Determine the [X, Y] coordinate at the center of the cell enclosing the given text.  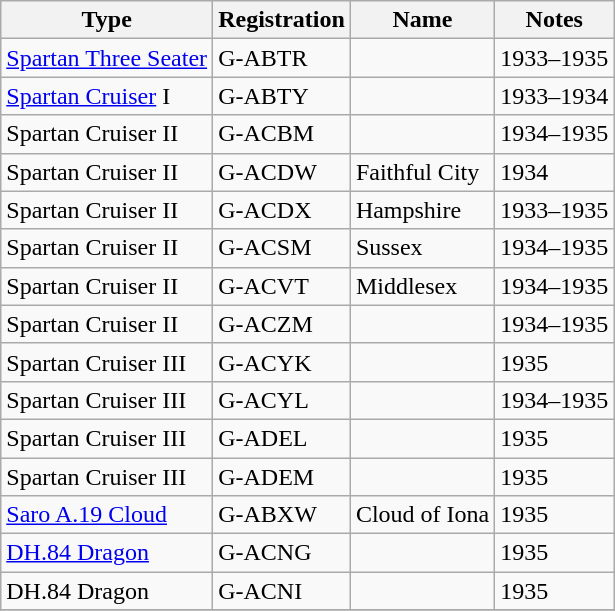
Registration [282, 20]
G-ADEM [282, 477]
Faithful City [422, 172]
Name [422, 20]
Saro A.19 Cloud [107, 515]
G-ACSM [282, 248]
G-ACNG [282, 553]
G-ACZM [282, 324]
G-ABXW [282, 515]
G-ACNI [282, 591]
G-ACBM [282, 134]
Spartan Three Seater [107, 58]
G-ACDW [282, 172]
1934 [554, 172]
1933–1934 [554, 96]
Spartan Cruiser I [107, 96]
G-ACVT [282, 286]
G-ADEL [282, 438]
G-ABTR [282, 58]
Hampshire [422, 210]
G-ABTY [282, 96]
Middlesex [422, 286]
Cloud of Iona [422, 515]
Notes [554, 20]
Type [107, 20]
G-ACYK [282, 362]
G-ACYL [282, 400]
G-ACDX [282, 210]
Sussex [422, 248]
